Find where the given text appears and provide that cell's center as (X, Y) coordinate. 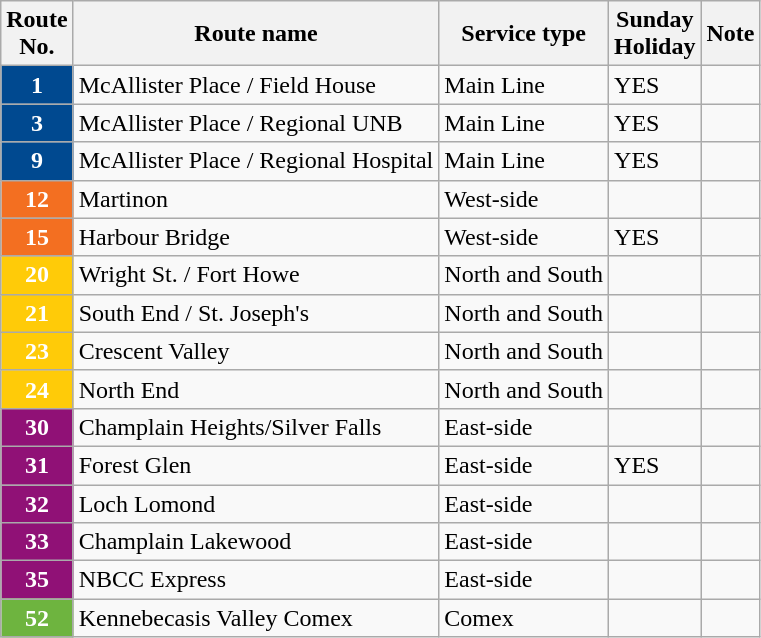
1 (37, 85)
South End / St. Joseph's (256, 313)
Crescent Valley (256, 351)
32 (37, 503)
RouteNo. (37, 34)
33 (37, 542)
Martinon (256, 199)
SundayHoliday (655, 34)
Kennebecasis Valley Comex (256, 618)
Route name (256, 34)
30 (37, 427)
McAllister Place / Regional UNB (256, 123)
North End (256, 389)
Loch Lomond (256, 503)
31 (37, 465)
21 (37, 313)
15 (37, 237)
Comex (524, 618)
Champlain Heights/Silver Falls (256, 427)
NBCC Express (256, 580)
Wright St. / Fort Howe (256, 275)
12 (37, 199)
McAllister Place / Regional Hospital (256, 161)
Champlain Lakewood (256, 542)
Harbour Bridge (256, 237)
McAllister Place / Field House (256, 85)
35 (37, 580)
Note (730, 34)
Service type (524, 34)
9 (37, 161)
24 (37, 389)
20 (37, 275)
23 (37, 351)
52 (37, 618)
Forest Glen (256, 465)
3 (37, 123)
